From the cell containing the given text, extract its center point as [X, Y] coordinate. 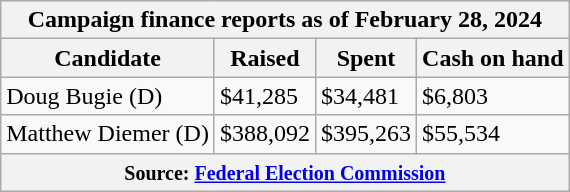
Candidate [108, 58]
Cash on hand [493, 58]
$55,534 [493, 134]
Matthew Diemer (D) [108, 134]
Campaign finance reports as of February 28, 2024 [285, 20]
$34,481 [366, 96]
Doug Bugie (D) [108, 96]
Raised [264, 58]
$41,285 [264, 96]
$388,092 [264, 134]
Source: Federal Election Commission [285, 172]
Spent [366, 58]
$395,263 [366, 134]
$6,803 [493, 96]
